Pinpoint the cell where the given text exists, returning its [x, y] midpoint coordinate. 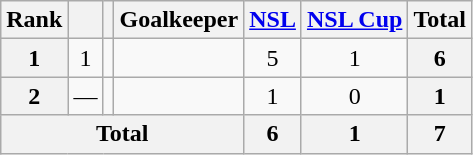
7 [440, 134]
5 [273, 58]
Goalkeeper [179, 20]
NSL Cup [354, 20]
0 [354, 96]
Rank [34, 20]
2 [34, 96]
NSL [273, 20]
— [86, 96]
